Pinpoint the cell where the given text exists, returning its (X, Y) midpoint coordinate. 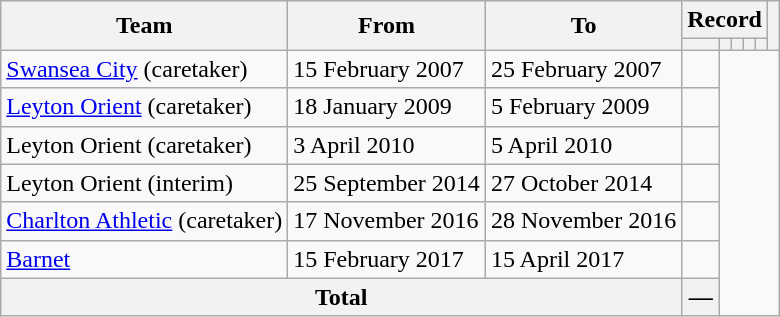
From (387, 26)
18 January 2009 (387, 107)
— (701, 297)
Leyton Orient (interim) (144, 183)
27 October 2014 (583, 183)
28 November 2016 (583, 221)
Charlton Athletic (caretaker) (144, 221)
25 September 2014 (387, 183)
25 February 2007 (583, 69)
3 April 2010 (387, 145)
Barnet (144, 259)
15 February 2017 (387, 259)
15 February 2007 (387, 69)
5 April 2010 (583, 145)
Swansea City (caretaker) (144, 69)
5 February 2009 (583, 107)
15 April 2017 (583, 259)
Record (725, 20)
To (583, 26)
Total (342, 297)
Team (144, 26)
17 November 2016 (387, 221)
